Pinpoint the cell where the given text exists, returning its [X, Y] midpoint coordinate. 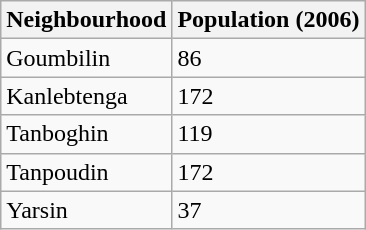
Tanpoudin [86, 172]
Kanlebtenga [86, 96]
Neighbourhood [86, 20]
Tanboghin [86, 134]
37 [268, 210]
119 [268, 134]
Population (2006) [268, 20]
Yarsin [86, 210]
Goumbilin [86, 58]
86 [268, 58]
